Pinpoint the cell where the given text exists, returning its [x, y] midpoint coordinate. 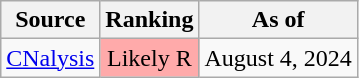
Likely R [150, 58]
Source [50, 20]
CNalysis [50, 58]
August 4, 2024 [278, 58]
As of [278, 20]
Ranking [150, 20]
